Pinpoint the cell where the given text exists, returning its [X, Y] midpoint coordinate. 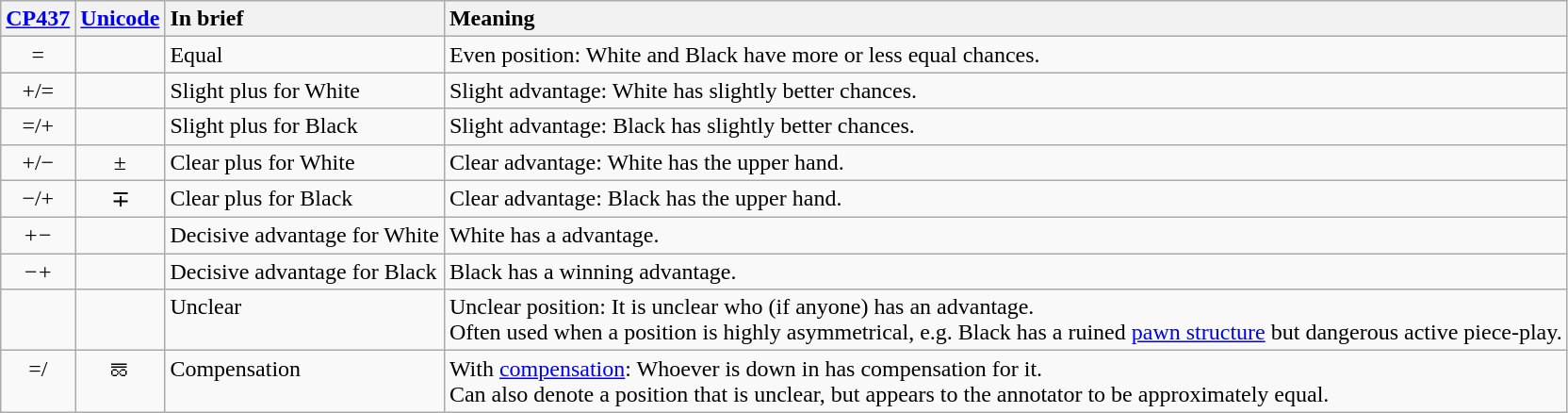
Decisive advantage for White [305, 236]
In brief [305, 19]
Equal [305, 55]
Decisive advantage for Black [305, 272]
Black has a winning advantage. [1005, 272]
=/+ [38, 126]
=/ [38, 381]
Clear advantage: White has the upper hand. [1005, 162]
+/= [38, 91]
Slight advantage: White has slightly better chances. [1005, 91]
Meaning [1005, 19]
Compensation [305, 381]
Even position: White and Black have more or less equal chances. [1005, 55]
= [38, 55]
Slight plus for White [305, 91]
Unclear [305, 321]
+ − [38, 236]
Slight plus for Black [305, 126]
∓ [121, 199]
− + [38, 272]
± [121, 162]
−/+ [38, 199]
Clear plus for White [305, 162]
+/− [38, 162]
White has a advantage. [1005, 236]
⯹ [121, 381]
Clear advantage: Black has the upper hand. [1005, 199]
Slight advantage: Black has slightly better chances. [1005, 126]
Unicode [121, 19]
Clear plus for Black [305, 199]
CP437 [38, 19]
